Pinpoint the cell where the given text exists, returning its [x, y] midpoint coordinate. 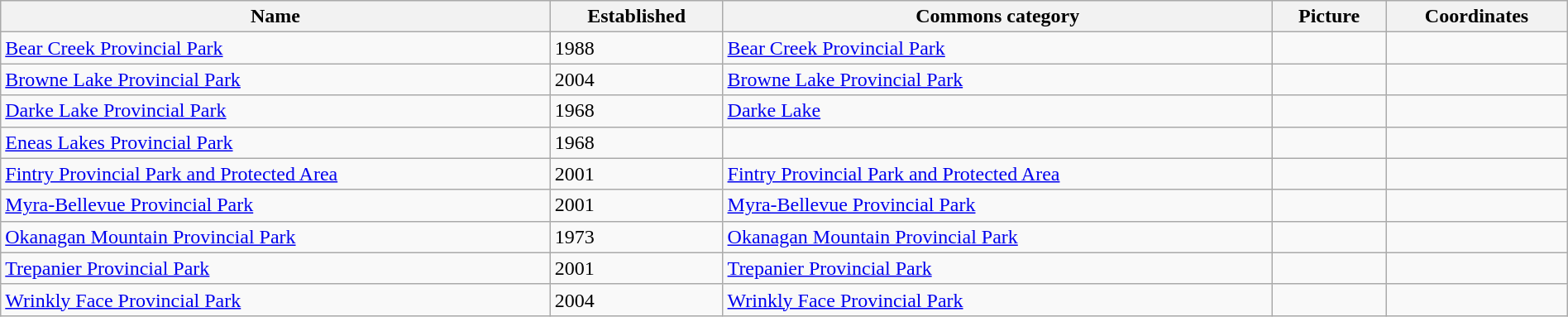
1973 [637, 237]
Established [637, 17]
Darke Lake Provincial Park [275, 111]
Picture [1330, 17]
Darke Lake [997, 111]
Coordinates [1477, 17]
1988 [637, 48]
Commons category [997, 17]
Name [275, 17]
Eneas Lakes Provincial Park [275, 142]
